Return the (x, y) coordinate for the center point of the cell that contains the specified text.  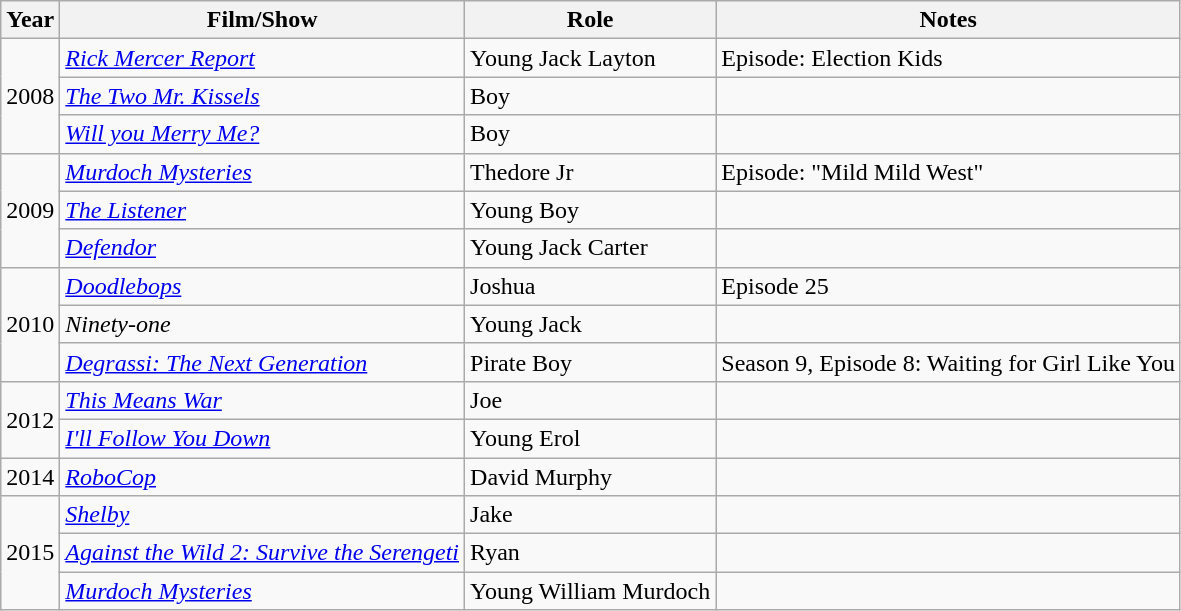
Defendor (262, 248)
Ryan (590, 553)
Young Jack (590, 324)
Season 9, Episode 8: Waiting for Girl Like You (948, 362)
Young Erol (590, 438)
Shelby (262, 515)
Episode: Election Kids (948, 58)
Will you Merry Me? (262, 134)
Role (590, 20)
Degrassi: The Next Generation (262, 362)
Jake (590, 515)
Young Jack Layton (590, 58)
I'll Follow You Down (262, 438)
RoboCop (262, 477)
Episode: "Mild Mild West" (948, 172)
This Means War (262, 400)
Year (30, 20)
The Listener (262, 210)
Thedore Jr (590, 172)
Notes (948, 20)
Joe (590, 400)
Doodlebops (262, 286)
2015 (30, 553)
2008 (30, 96)
2012 (30, 419)
Film/Show (262, 20)
David Murphy (590, 477)
Rick Mercer Report (262, 58)
Ninety-one (262, 324)
2014 (30, 477)
Young Jack Carter (590, 248)
Joshua (590, 286)
Young Boy (590, 210)
2009 (30, 210)
Against the Wild 2: Survive the Serengeti (262, 553)
2010 (30, 324)
Pirate Boy (590, 362)
The Two Mr. Kissels (262, 96)
Young William Murdoch (590, 591)
Episode 25 (948, 286)
